For the text-containing cell, return its midpoint in (x, y) coordinate format. 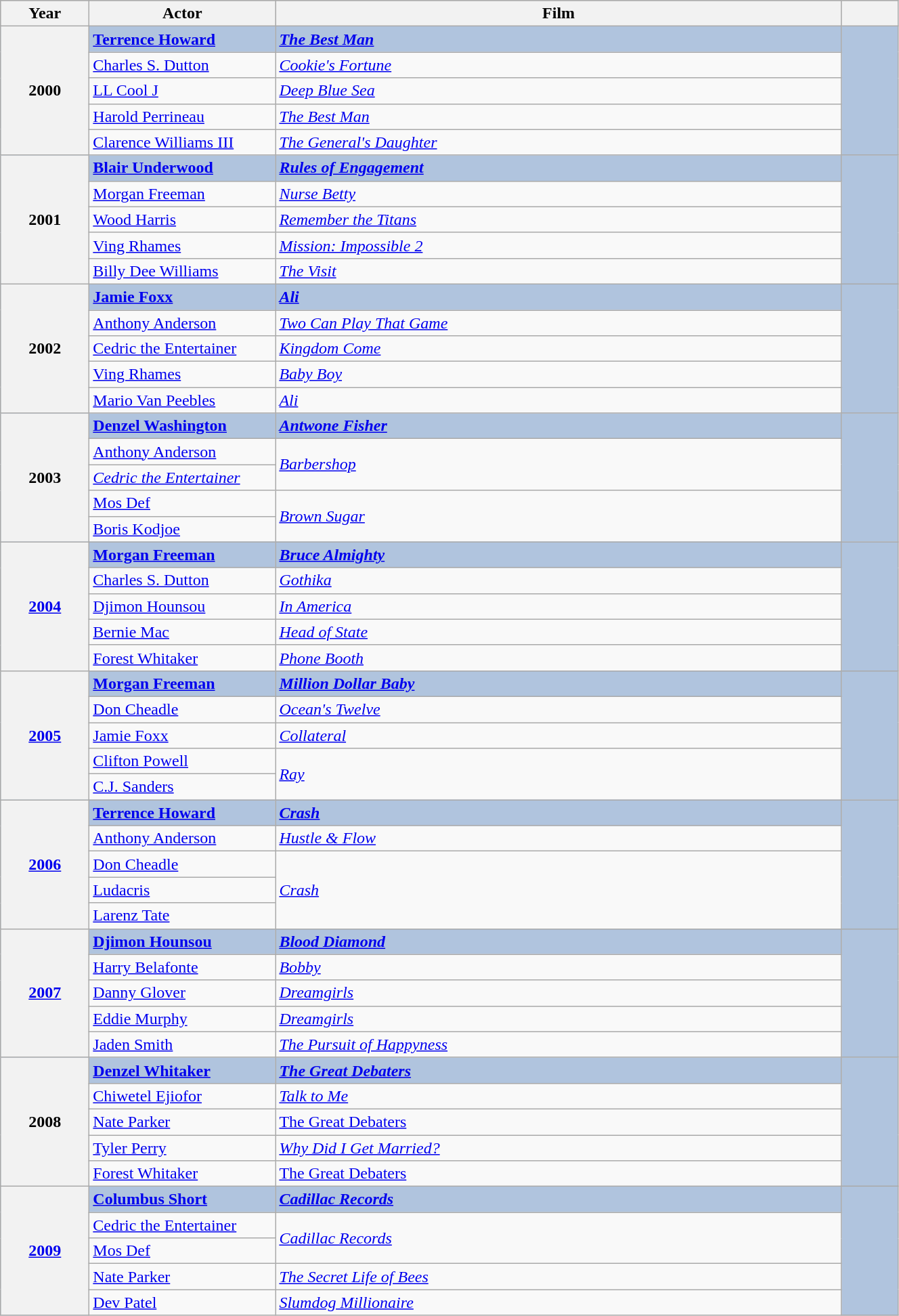
Kingdom Come (559, 349)
Cookie's Fortune (559, 65)
Boris Kodjoe (183, 529)
Denzel Whitaker (183, 1070)
Clifton Powell (183, 761)
Brown Sugar (559, 516)
Film (559, 14)
Mission: Impossible 2 (559, 245)
Bruce Almighty (559, 555)
C.J. Sanders (183, 787)
2005 (45, 735)
Ludacris (183, 890)
Bobby (559, 967)
The Secret Life of Bees (559, 1277)
Tyler Perry (183, 1148)
Hustle & Flow (559, 839)
Wood Harris (183, 219)
Gothika (559, 580)
2007 (45, 993)
Actor (183, 14)
LL Cool J (183, 91)
Danny Glover (183, 993)
Slumdog Millionaire (559, 1302)
Collateral (559, 735)
Bernie Mac (183, 632)
In America (559, 606)
2006 (45, 864)
Talk to Me (559, 1096)
Why Did I Get Married? (559, 1148)
Two Can Play That Game (559, 323)
Jaden Smith (183, 1044)
Larenz Tate (183, 916)
Dev Patel (183, 1302)
Remember the Titans (559, 219)
Clarence Williams III (183, 142)
Ray (559, 774)
Head of State (559, 632)
2008 (45, 1122)
The Visit (559, 271)
2002 (45, 348)
Eddie Murphy (183, 1019)
2000 (45, 91)
Nurse Betty (559, 194)
Blood Diamond (559, 941)
Harold Perrineau (183, 116)
Deep Blue Sea (559, 91)
Million Dollar Baby (559, 683)
Blair Underwood (183, 168)
Mario Van Peebles (183, 400)
Year (45, 14)
Baby Boy (559, 375)
The Pursuit of Happyness (559, 1044)
The General's Daughter (559, 142)
Chiwetel Ejiofor (183, 1096)
2009 (45, 1251)
Antwone Fisher (559, 426)
Phone Booth (559, 658)
Barbershop (559, 465)
2001 (45, 219)
Columbus Short (183, 1200)
Denzel Washington (183, 426)
2003 (45, 477)
Rules of Engagement (559, 168)
2004 (45, 606)
Harry Belafonte (183, 967)
Ocean's Twelve (559, 709)
Billy Dee Williams (183, 271)
